Determine the [X, Y] coordinate at the center of the cell enclosing the given text.  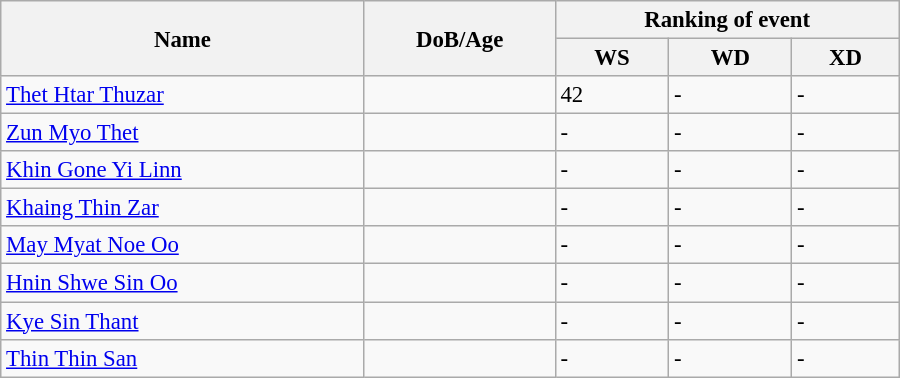
Khin Gone Yi Linn [182, 170]
42 [612, 95]
DoB/Age [460, 38]
Thet Htar Thuzar [182, 95]
WS [612, 58]
Hnin Shwe Sin Oo [182, 283]
Khaing Thin Zar [182, 208]
Name [182, 38]
May Myat Noe Oo [182, 245]
Zun Myo Thet [182, 133]
Ranking of event [727, 20]
Kye Sin Thant [182, 321]
WD [730, 58]
XD [846, 58]
Thin Thin San [182, 358]
